Capture the cell that displays the provided text and extract its (X, Y) central coordinate. 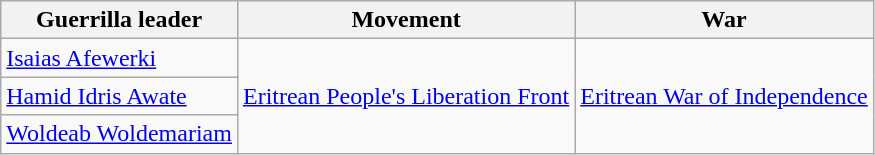
Isaias Afewerki (120, 58)
Guerrilla leader (120, 20)
Movement (406, 20)
Hamid Idris Awate (120, 96)
Eritrean People's Liberation Front (406, 96)
Woldeab Woldemariam (120, 134)
Eritrean War of Independence (724, 96)
War (724, 20)
